Identify which cell holds the provided text, then report its (x, y) central coordinate. 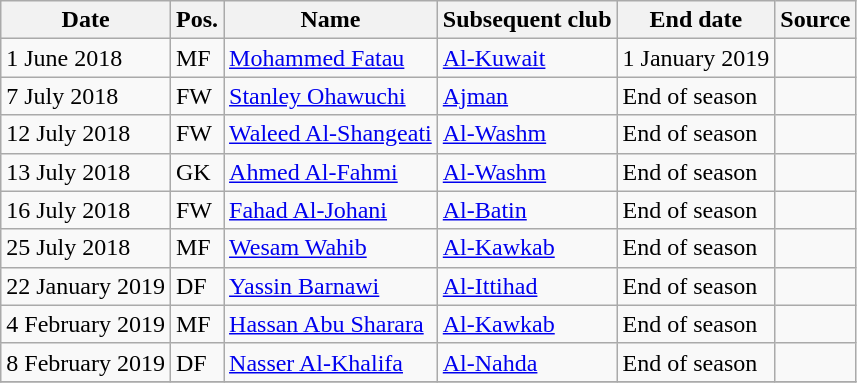
Name (331, 20)
Yassin Barnawi (331, 286)
22 January 2019 (86, 286)
7 July 2018 (86, 96)
GK (196, 172)
Wesam Wahib (331, 248)
Nasser Al-Khalifa (331, 362)
Al-Nahda (527, 362)
Ahmed Al-Fahmi (331, 172)
Hassan Abu Sharara (331, 324)
Source (816, 20)
13 July 2018 (86, 172)
8 February 2019 (86, 362)
Stanley Ohawuchi (331, 96)
End date (696, 20)
12 July 2018 (86, 134)
Al-Ittihad (527, 286)
16 July 2018 (86, 210)
Pos. (196, 20)
Mohammed Fatau (331, 58)
1 June 2018 (86, 58)
4 February 2019 (86, 324)
1 January 2019 (696, 58)
25 July 2018 (86, 248)
Waleed Al-Shangeati (331, 134)
Fahad Al-Johani (331, 210)
Date (86, 20)
Subsequent club (527, 20)
Al-Kuwait (527, 58)
Al-Batin (527, 210)
Ajman (527, 96)
